Capture the cell that displays the provided text and extract its (x, y) central coordinate. 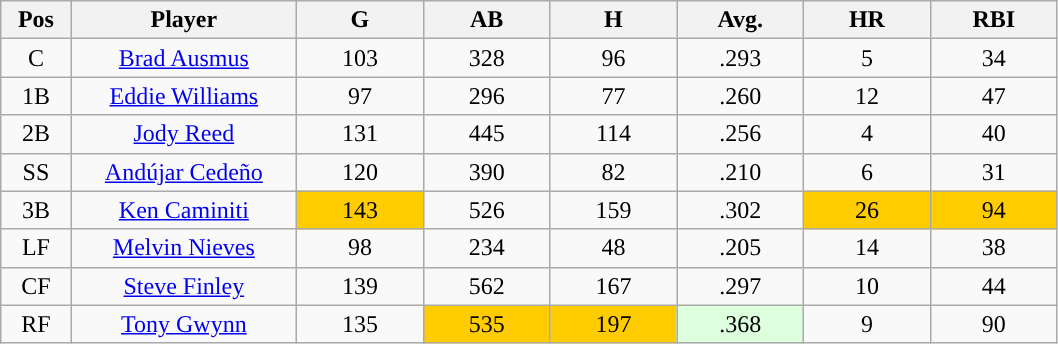
CF (36, 286)
296 (486, 96)
96 (614, 58)
103 (360, 58)
4 (868, 134)
Brad Ausmus (184, 58)
6 (868, 172)
Avg. (740, 20)
.205 (740, 248)
390 (486, 172)
AB (486, 20)
.256 (740, 134)
.293 (740, 58)
Pos (36, 20)
131 (360, 134)
94 (994, 210)
47 (994, 96)
167 (614, 286)
535 (486, 324)
98 (360, 248)
82 (614, 172)
1B (36, 96)
90 (994, 324)
SS (36, 172)
40 (994, 134)
445 (486, 134)
120 (360, 172)
526 (486, 210)
562 (486, 286)
H (614, 20)
234 (486, 248)
Andújar Cedeño (184, 172)
Ken Caminiti (184, 210)
Jody Reed (184, 134)
Melvin Nieves (184, 248)
C (36, 58)
328 (486, 58)
Tony Gwynn (184, 324)
2B (36, 134)
.297 (740, 286)
.368 (740, 324)
Player (184, 20)
159 (614, 210)
RF (36, 324)
.210 (740, 172)
3B (36, 210)
Steve Finley (184, 286)
34 (994, 58)
31 (994, 172)
77 (614, 96)
38 (994, 248)
.302 (740, 210)
26 (868, 210)
12 (868, 96)
9 (868, 324)
139 (360, 286)
.260 (740, 96)
48 (614, 248)
143 (360, 210)
10 (868, 286)
RBI (994, 20)
44 (994, 286)
G (360, 20)
HR (868, 20)
14 (868, 248)
5 (868, 58)
135 (360, 324)
LF (36, 248)
Eddie Williams (184, 96)
97 (360, 96)
114 (614, 134)
197 (614, 324)
